Pinpoint the cell where the given text exists, returning its [x, y] midpoint coordinate. 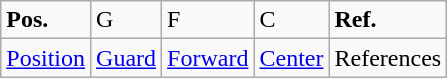
Ref. [388, 20]
Position [46, 58]
F [208, 20]
Forward [208, 58]
C [292, 20]
Center [292, 58]
Guard [126, 58]
Pos. [46, 20]
References [388, 58]
G [126, 20]
